Locate the cell with the specified text and output its [X, Y] center coordinate. 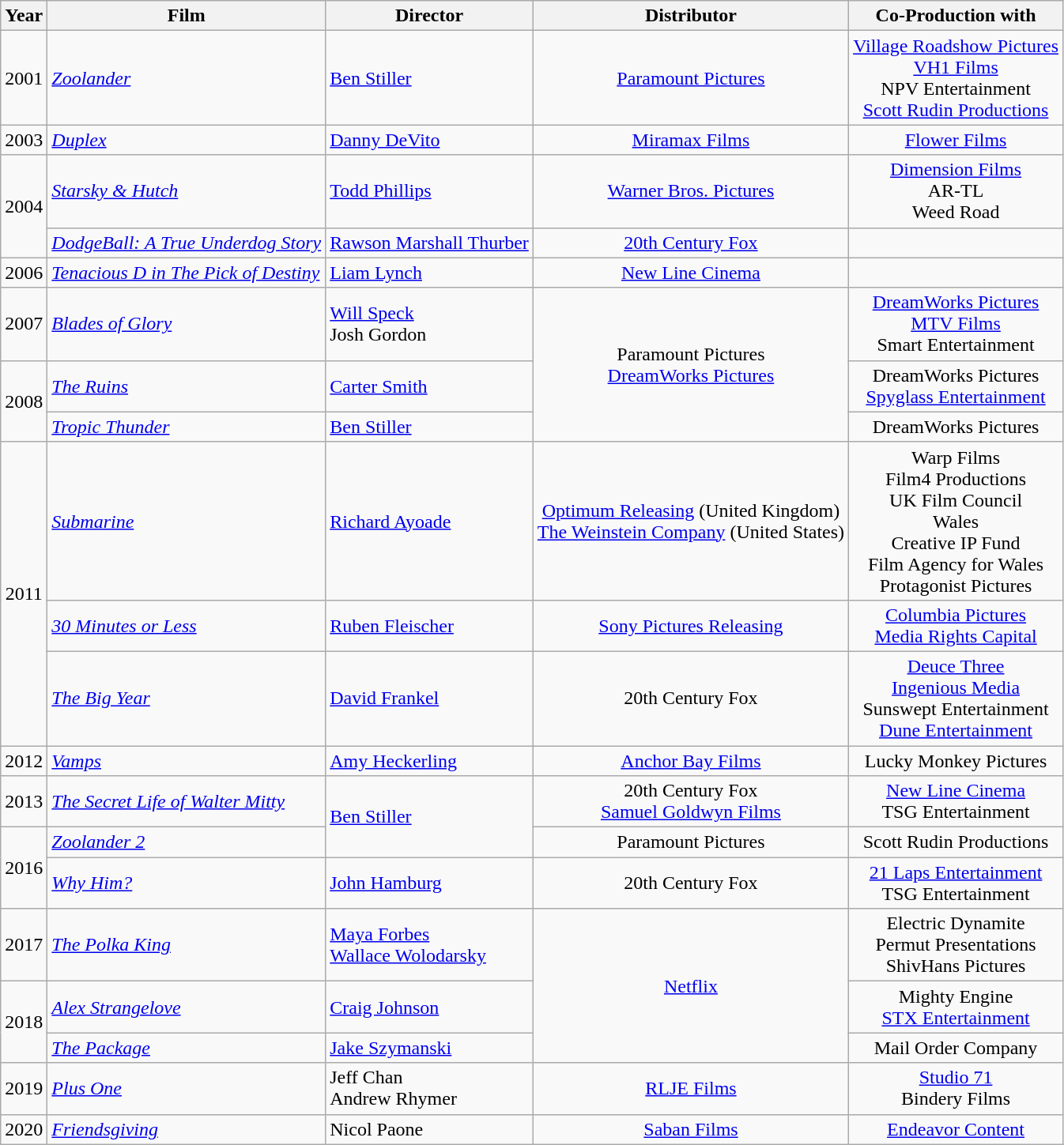
Paramount PicturesDreamWorks Pictures [691, 365]
New Line Cinema [691, 273]
20th Century FoxSamuel Goldwyn Films [691, 801]
2003 [24, 140]
2008 [24, 401]
Electric DynamitePermut PresentationsShivHans Pictures [956, 945]
Why Him? [187, 883]
2020 [24, 1129]
30 Minutes or Less [187, 626]
Lucky Monkey Pictures [956, 761]
2016 [24, 868]
2012 [24, 761]
Flower Films [956, 140]
Village Roadshow PicturesVH1 FilmsNPV EntertainmentScott Rudin Productions [956, 77]
Blades of Glory [187, 324]
The Polka King [187, 945]
Liam Lynch [430, 273]
Deuce ThreeIngenious MediaSunswept EntertainmentDune Entertainment [956, 699]
DreamWorks PicturesSpyglass Entertainment [956, 386]
Craig Johnson [430, 1007]
Columbia PicturesMedia Rights Capital [956, 626]
DodgeBall: A True Underdog Story [187, 243]
Tropic Thunder [187, 427]
2001 [24, 77]
Todd Phillips [430, 191]
Friendsgiving [187, 1129]
Rawson Marshall Thurber [430, 243]
Zoolander 2 [187, 842]
Mighty EngineSTX Entertainment [956, 1007]
Endeavor Content [956, 1129]
Will SpeckJosh Gordon [430, 324]
DreamWorks Pictures [956, 427]
Danny DeVito [430, 140]
2019 [24, 1089]
2013 [24, 801]
Director [430, 16]
Nicol Paone [430, 1129]
2006 [24, 273]
Zoolander [187, 77]
Co-Production with [956, 16]
Alex Strangelove [187, 1007]
The Secret Life of Walter Mitty [187, 801]
Year [24, 16]
Studio 71Bindery Films [956, 1089]
Saban Films [691, 1129]
Carter Smith [430, 386]
Submarine [187, 521]
The Package [187, 1048]
Scott Rudin Productions [956, 842]
Warner Bros. Pictures [691, 191]
Netflix [691, 986]
Richard Ayoade [430, 521]
Mail Order Company [956, 1048]
2017 [24, 945]
Maya Forbes Wallace Wolodarsky [430, 945]
Tenacious D in The Pick of Destiny [187, 273]
2004 [24, 206]
Amy Heckerling [430, 761]
DreamWorks PicturesMTV FilmsSmart Entertainment [956, 324]
Starsky & Hutch [187, 191]
2018 [24, 1023]
2007 [24, 324]
The Ruins [187, 386]
Sony Pictures Releasing [691, 626]
Miramax Films [691, 140]
Duplex [187, 140]
Vamps [187, 761]
John Hamburg [430, 883]
Jake Szymanski [430, 1048]
2011 [24, 593]
Ruben Fleischer [430, 626]
Plus One [187, 1089]
Warp FilmsFilm4 ProductionsUK Film CouncilWalesCreative IP FundFilm Agency for WalesProtagonist Pictures [956, 521]
The Big Year [187, 699]
Jeff ChanAndrew Rhymer [430, 1089]
Distributor [691, 16]
New Line CinemaTSG Entertainment [956, 801]
Anchor Bay Films [691, 761]
RLJE Films [691, 1089]
Optimum Releasing (United Kingdom)The Weinstein Company (United States) [691, 521]
David Frankel [430, 699]
Film [187, 16]
Dimension FilmsAR-TLWeed Road [956, 191]
21 Laps EntertainmentTSG Entertainment [956, 883]
